Detect which cell encompasses the target text, then output its (X, Y) center coordinate. 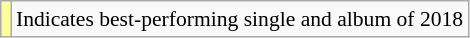
Indicates best-performing single and album of 2018 (240, 19)
